Detect which cell encompasses the target text, then output its (X, Y) center coordinate. 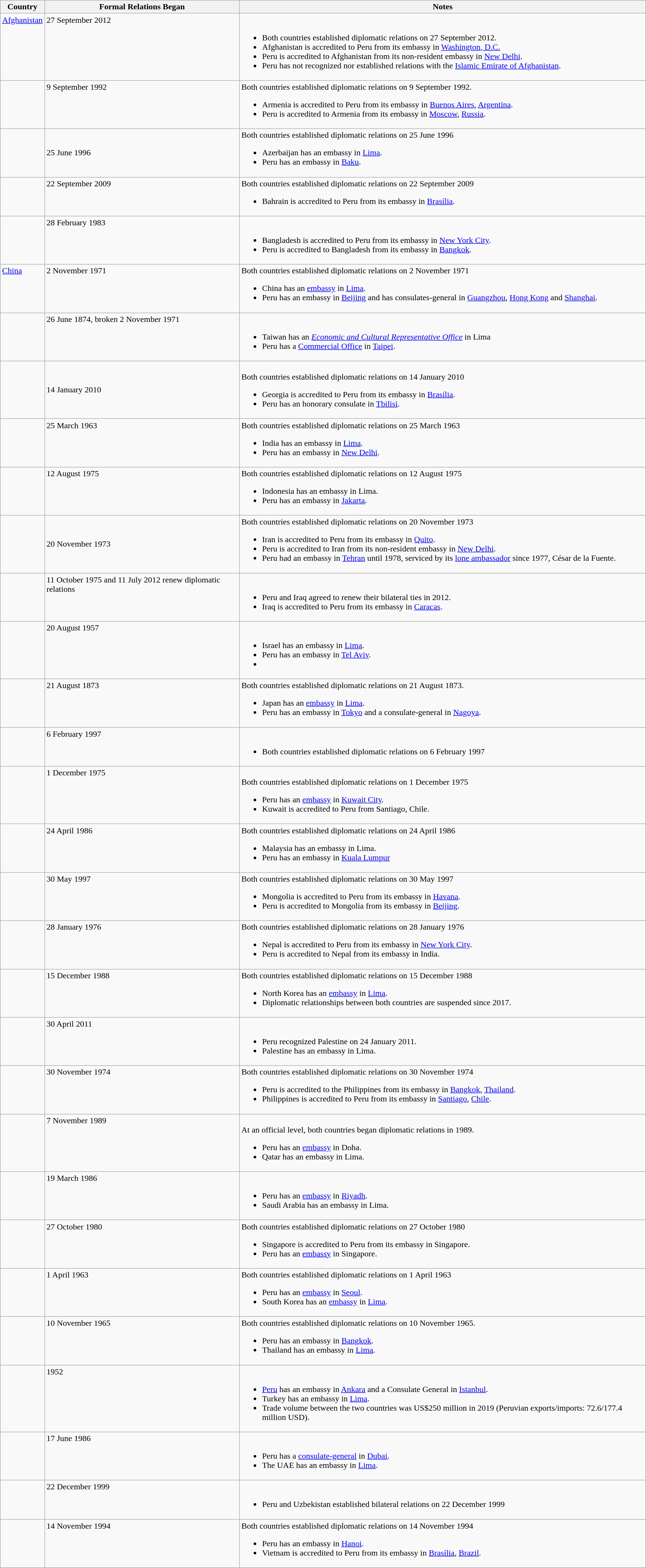
30 May 1997 (142, 896)
17 June 1986 (142, 1456)
20 November 1973 (142, 544)
Both countries established diplomatic relations on 24 April 1986Malaysia has an embassy in Lima.Peru has an embassy in Kuala Lumpur (442, 848)
20 August 1957 (142, 650)
Notes (442, 7)
Formal Relations Began (142, 7)
28 February 1983 (142, 240)
22 September 2009 (142, 197)
Both countries established diplomatic relations on 25 March 1963India has an embassy in Lima.Peru has an embassy in New Delhi. (442, 443)
At an official level, both countries began diplomatic relations in 1989.Peru has an embassy in Doha.Qatar has an embassy in Lima. (442, 1143)
Country (22, 7)
Both countries established diplomatic relations on 6 February 1997 (442, 747)
6 February 1997 (142, 747)
27 October 1980 (142, 1244)
11 October 1975 and 11 July 2012 renew diplomatic relations (142, 597)
Both countries established diplomatic relations on 12 August 1975Indonesia has an embassy in Lima.Peru has an embassy in Jakarta. (442, 491)
1 December 1975 (142, 795)
Afghanistan (22, 47)
25 March 1963 (142, 443)
Peru recognized Palestine on 24 January 2011.Palestine has an embassy in Lima. (442, 1041)
Peru and Uzbekistan established bilateral relations on 22 December 1999 (442, 1500)
24 April 1986 (142, 848)
Both countries established diplomatic relations on 10 November 1965.Peru has an embassy in Bangkok.Thailand has an embassy in Lima. (442, 1341)
Both countries established diplomatic relations on 25 June 1996Azerbaijan has an embassy in Lima.Peru has an embassy in Baku. (442, 153)
9 September 1992 (142, 105)
1952 (142, 1399)
22 December 1999 (142, 1500)
27 September 2012 (142, 47)
7 November 1989 (142, 1143)
30 April 2011 (142, 1041)
Peru and Iraq agreed to renew their bilateral ties in 2012.Iraq is accredited to Peru from its embassy in Caracas. (442, 597)
30 November 1974 (142, 1090)
2 November 1971 (142, 288)
25 June 1996 (142, 153)
21 August 1873 (142, 703)
Peru has a consulate-general in Dubai.The UAE has an embassy in Lima. (442, 1456)
Both countries established diplomatic relations on 22 September 2009Bahrain is accredited to Peru from its embassy in Brasília. (442, 197)
15 December 1988 (142, 993)
14 January 2010 (142, 390)
12 August 1975 (142, 491)
Israel has an embassy in Lima.Peru has an embassy in Tel Aviv. (442, 650)
28 January 1976 (142, 945)
26 June 1874, broken 2 November 1971 (142, 337)
1 April 1963 (142, 1292)
14 November 1994 (142, 1543)
Bangladesh is accredited to Peru from its embassy in New York City.Peru is accredited to Bangladesh from its embassy in Bangkok. (442, 240)
19 March 1986 (142, 1196)
Peru has an embassy in Riyadh.Saudi Arabia has an embassy in Lima. (442, 1196)
10 November 1965 (142, 1341)
China (22, 288)
Taiwan has an Economic and Cultural Representative Office in LimaPeru has a Commercial Office in Taipei. (442, 337)
Both countries established diplomatic relations on 1 April 1963Peru has an embassy in Seoul.South Korea has an embassy in Lima. (442, 1292)
